Scan for the cell matching the given text and deliver its [x, y] coordinate at center. 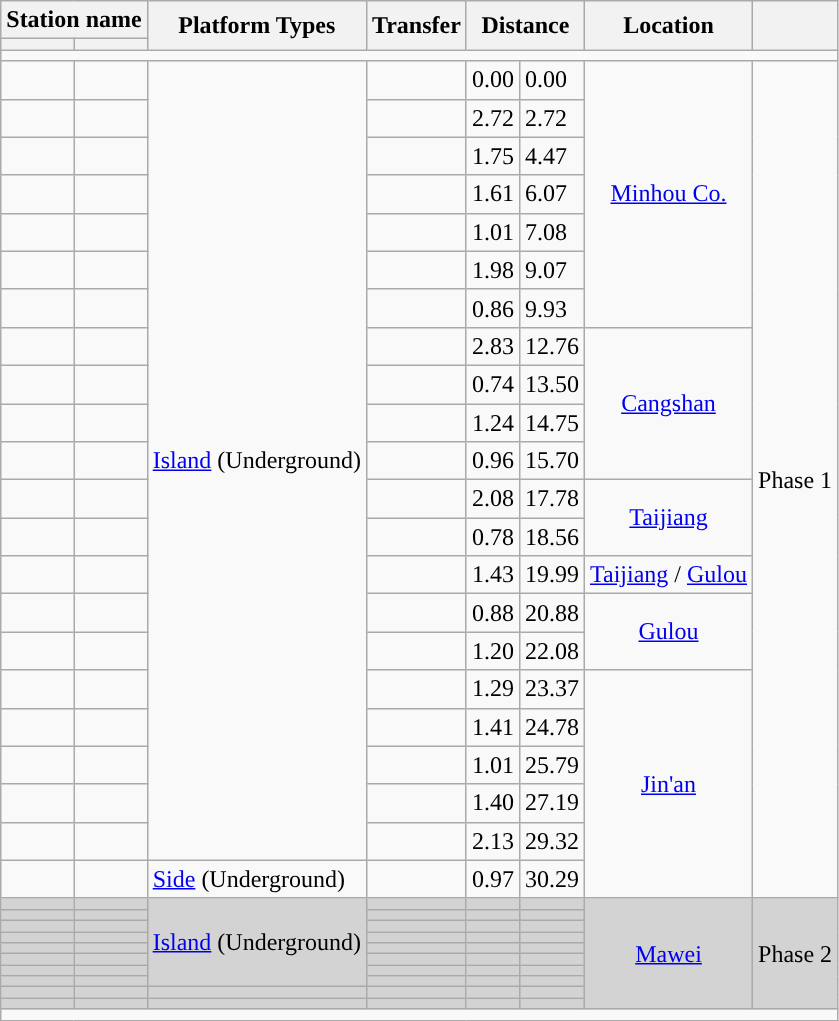
1.75 [492, 156]
0.97 [492, 879]
Phase 1 [796, 480]
1.29 [492, 689]
9.07 [552, 270]
13.50 [552, 384]
Transfer [416, 26]
0.88 [492, 613]
1.98 [492, 270]
Jin'an [668, 784]
0.74 [492, 384]
Gulou [668, 632]
1.20 [492, 651]
Station name [74, 20]
25.79 [552, 765]
Phase 2 [796, 954]
12.76 [552, 346]
30.29 [552, 879]
0.86 [492, 308]
Distance [525, 26]
0.96 [492, 461]
27.19 [552, 803]
Location [668, 26]
7.08 [552, 232]
19.99 [552, 575]
1.61 [492, 194]
2.83 [492, 346]
1.40 [492, 803]
1.24 [492, 423]
1.41 [492, 727]
2.13 [492, 841]
18.56 [552, 537]
4.47 [552, 156]
22.08 [552, 651]
Cangshan [668, 403]
Mawei [668, 954]
24.78 [552, 727]
Minhou Co. [668, 194]
2.08 [492, 499]
14.75 [552, 423]
17.78 [552, 499]
20.88 [552, 613]
Taijiang [668, 518]
1.43 [492, 575]
9.93 [552, 308]
6.07 [552, 194]
Platform Types [256, 26]
15.70 [552, 461]
0.78 [492, 537]
Side (Underground) [256, 879]
23.37 [552, 689]
29.32 [552, 841]
Taijiang / Gulou [668, 575]
